From the cell containing the given text, extract its center point as [X, Y] coordinate. 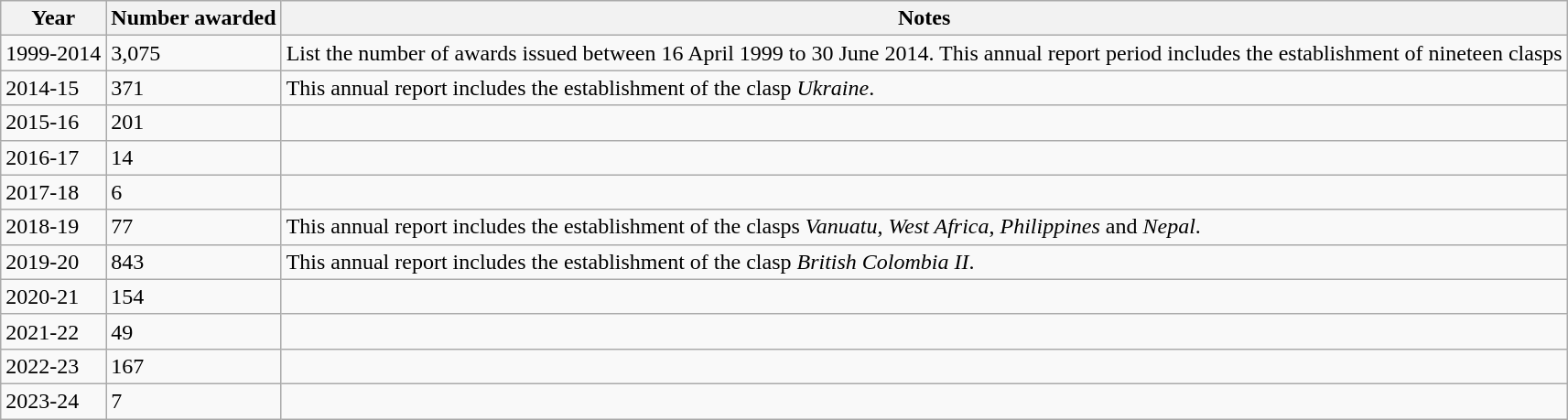
2015-16 [53, 123]
2017-18 [53, 192]
2020-21 [53, 296]
Notes [925, 18]
1999-2014 [53, 53]
14 [194, 157]
Number awarded [194, 18]
167 [194, 366]
This annual report includes the establishment of the clasp Ukraine. [925, 88]
2021-22 [53, 331]
371 [194, 88]
This annual report includes the establishment of the clasp British Colombia II. [925, 262]
77 [194, 227]
2023-24 [53, 401]
3,075 [194, 53]
843 [194, 262]
154 [194, 296]
49 [194, 331]
2019-20 [53, 262]
201 [194, 123]
2014-15 [53, 88]
2016-17 [53, 157]
This annual report includes the establishment of the clasps Vanuatu, West Africa, Philippines and Nepal. [925, 227]
2022-23 [53, 366]
6 [194, 192]
2018-19 [53, 227]
7 [194, 401]
Year [53, 18]
List the number of awards issued between 16 April 1999 to 30 June 2014. This annual report period includes the establishment of nineteen clasps [925, 53]
